Provide the [x, y] coordinate of the cell's center where the given text is located.  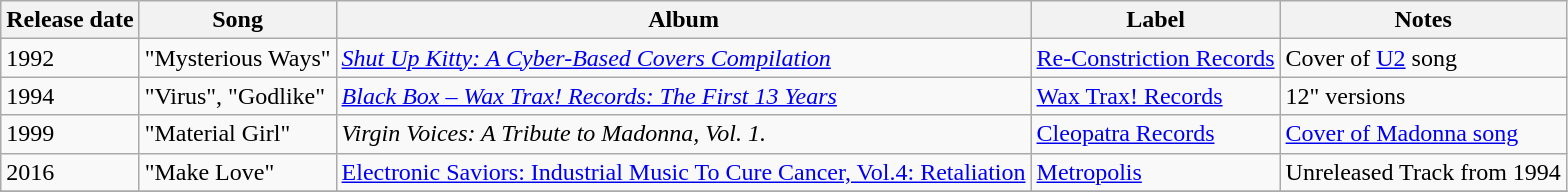
2016 [70, 172]
Black Box – Wax Trax! Records: The First 13 Years [684, 96]
Album [684, 20]
"Mysterious Ways" [238, 58]
"Make Love" [238, 172]
Label [1156, 20]
Unreleased Track from 1994 [1423, 172]
12" versions [1423, 96]
Cleopatra Records [1156, 134]
Metropolis [1156, 172]
"Virus", "Godlike" [238, 96]
Shut Up Kitty: A Cyber-Based Covers Compilation [684, 58]
Wax Trax! Records [1156, 96]
Cover of Madonna song [1423, 134]
Cover of U2 song [1423, 58]
1994 [70, 96]
Re-Constriction Records [1156, 58]
Electronic Saviors: Industrial Music To Cure Cancer, Vol.4: Retaliation [684, 172]
1999 [70, 134]
1992 [70, 58]
"Material Girl" [238, 134]
Virgin Voices: A Tribute to Madonna, Vol. 1. [684, 134]
Release date [70, 20]
Song [238, 20]
Notes [1423, 20]
